Find where the given text appears and provide that cell's center as (X, Y) coordinate. 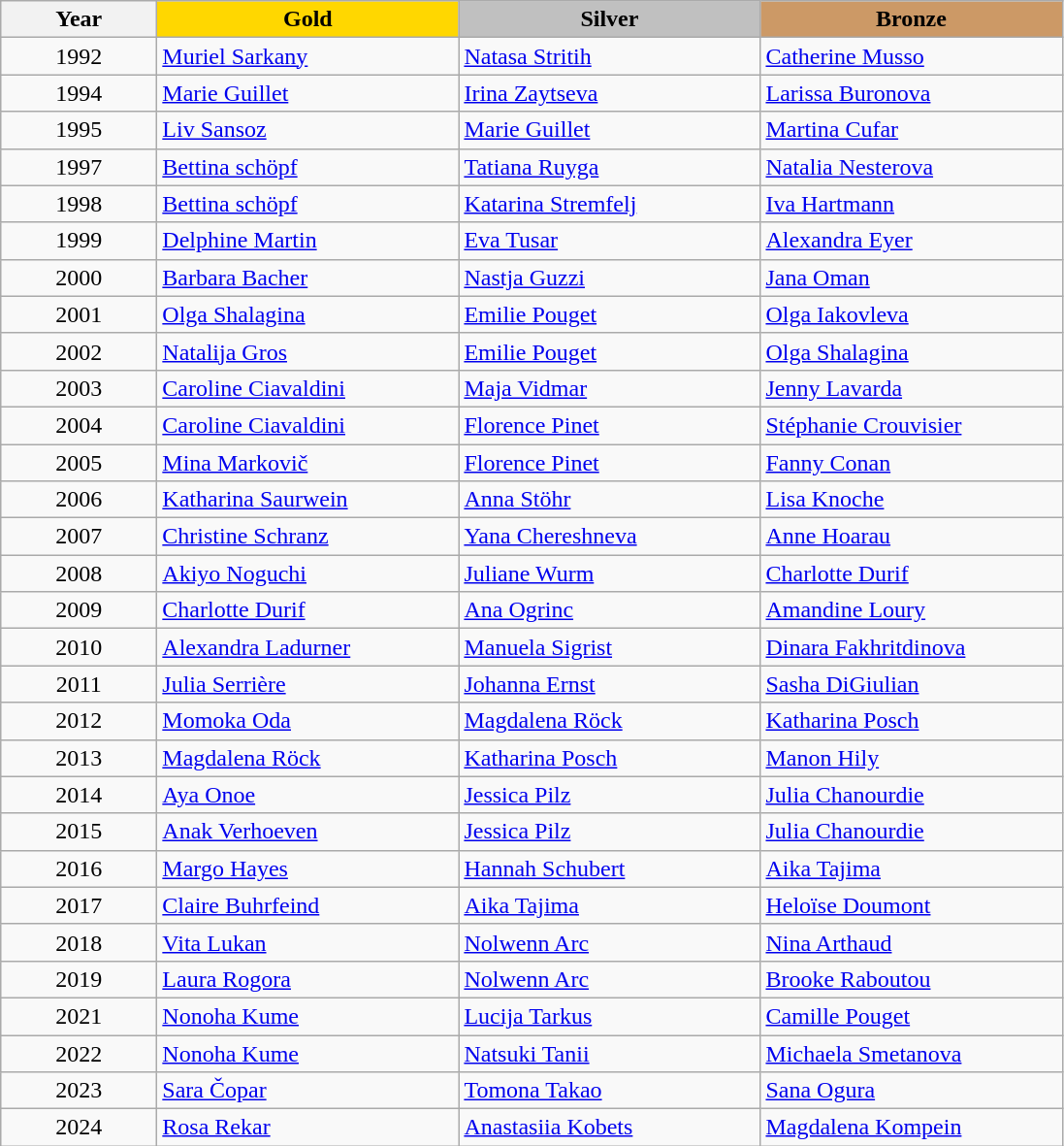
2008 (80, 573)
2016 (80, 868)
2009 (80, 610)
Sara Čopar (308, 1091)
Gold (308, 19)
Juliane Wurm (609, 573)
2001 (80, 314)
2024 (80, 1128)
Sana Ogura (912, 1091)
Yana Chereshneva (609, 537)
Katarina Stremfelj (609, 204)
Julia Serrière (308, 684)
Anak Verhoeven (308, 832)
Laura Rogora (308, 979)
2013 (80, 758)
2010 (80, 647)
Delphine Martin (308, 241)
Tatiana Ruyga (609, 167)
2021 (80, 1016)
Hannah Schubert (609, 868)
Ana Ogrinc (609, 610)
Nina Arthaud (912, 942)
Aya Onoe (308, 795)
Fanny Conan (912, 463)
Michaela Smetanova (912, 1053)
1994 (80, 93)
Akiyo Noguchi (308, 573)
2003 (80, 388)
1997 (80, 167)
Johanna Ernst (609, 684)
1995 (80, 130)
Natasa Stritih (609, 56)
Mina Markovič (308, 463)
Muriel Sarkany (308, 56)
Manon Hily (912, 758)
Alexandra Ladurner (308, 647)
Year (80, 19)
Martina Cufar (912, 130)
2000 (80, 278)
Amandine Loury (912, 610)
Alexandra Eyer (912, 241)
Maja Vidmar (609, 388)
Natsuki Tanii (609, 1053)
2012 (80, 721)
Irina Zaytseva (609, 93)
2005 (80, 463)
Nastja Guzzi (609, 278)
Silver (609, 19)
Anna Stöhr (609, 500)
2019 (80, 979)
2022 (80, 1053)
Rosa Rekar (308, 1128)
Stéphanie Crouvisier (912, 425)
Eva Tusar (609, 241)
2002 (80, 351)
Liv Sansoz (308, 130)
2015 (80, 832)
Manuela Sigrist (609, 647)
Heloïse Doumont (912, 905)
Claire Buhrfeind (308, 905)
Olga Iakovleva (912, 314)
2014 (80, 795)
Brooke Raboutou (912, 979)
2006 (80, 500)
Iva Hartmann (912, 204)
Jana Oman (912, 278)
Anne Hoarau (912, 537)
Anastasiia Kobets (609, 1128)
2004 (80, 425)
Camille Pouget (912, 1016)
Lisa Knoche (912, 500)
Jenny Lavarda (912, 388)
2017 (80, 905)
Natalia Nesterova (912, 167)
Margo Hayes (308, 868)
Magdalena Kompein (912, 1128)
Lucija Tarkus (609, 1016)
Christine Schranz (308, 537)
Tomona Takao (609, 1091)
1999 (80, 241)
Catherine Musso (912, 56)
2018 (80, 942)
2023 (80, 1091)
Bronze (912, 19)
Vita Lukan (308, 942)
Barbara Bacher (308, 278)
2007 (80, 537)
Sasha DiGiulian (912, 684)
Momoka Oda (308, 721)
Larissa Buronova (912, 93)
Dinara Fakhritdinova (912, 647)
1992 (80, 56)
Natalija Gros (308, 351)
1998 (80, 204)
Katharina Saurwein (308, 500)
2011 (80, 684)
